Determine the (X, Y) coordinate at the center of the cell enclosing the given text.  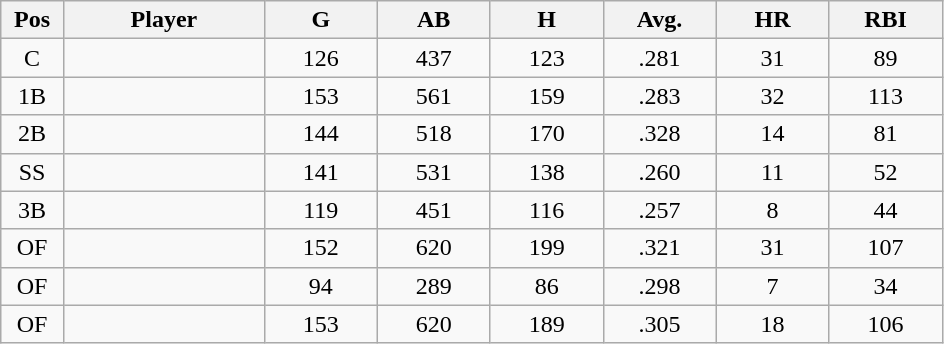
106 (886, 324)
2B (32, 134)
159 (546, 96)
H (546, 20)
81 (886, 134)
RBI (886, 20)
.257 (660, 210)
531 (434, 172)
.281 (660, 58)
HR (772, 20)
18 (772, 324)
52 (886, 172)
.328 (660, 134)
289 (434, 286)
199 (546, 248)
141 (320, 172)
119 (320, 210)
189 (546, 324)
11 (772, 172)
107 (886, 248)
.321 (660, 248)
518 (434, 134)
451 (434, 210)
561 (434, 96)
7 (772, 286)
94 (320, 286)
34 (886, 286)
152 (320, 248)
8 (772, 210)
144 (320, 134)
.283 (660, 96)
AB (434, 20)
89 (886, 58)
138 (546, 172)
86 (546, 286)
3B (32, 210)
437 (434, 58)
116 (546, 210)
113 (886, 96)
1B (32, 96)
C (32, 58)
170 (546, 134)
123 (546, 58)
.260 (660, 172)
126 (320, 58)
.305 (660, 324)
G (320, 20)
Pos (32, 20)
Avg. (660, 20)
32 (772, 96)
SS (32, 172)
14 (772, 134)
44 (886, 210)
.298 (660, 286)
Player (164, 20)
